Capture the cell that displays the provided text and extract its (x, y) central coordinate. 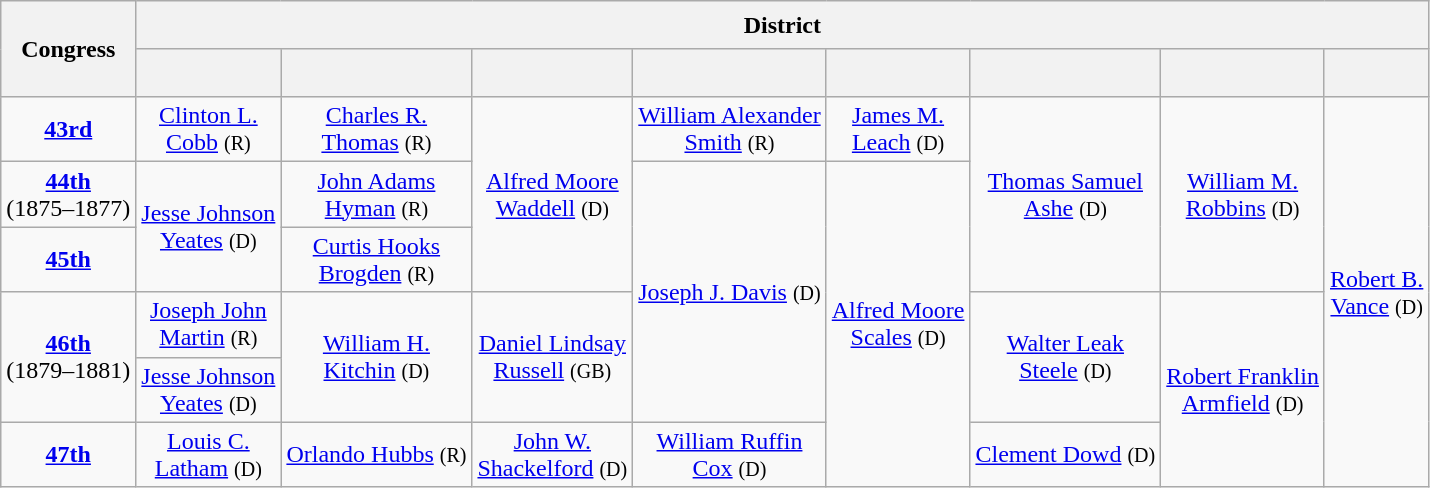
Robert B.Vance (D) (1376, 292)
John W.Shackelford (D) (552, 454)
46th(1879–1881) (68, 357)
Charles R.Thomas (R) (376, 130)
Joseph J. Davis (D) (730, 292)
Thomas SamuelAshe (D) (1066, 194)
Walter LeakSteele (D) (1066, 357)
Clinton L.Cobb (R) (208, 130)
Alfred MooreWaddell (D) (552, 194)
William AlexanderSmith (R) (730, 130)
Joseph JohnMartin (R) (208, 324)
Alfred MooreScales (D) (898, 324)
44th(1875–1877) (68, 194)
Orlando Hubbs (R) (376, 454)
47th (68, 454)
District (782, 25)
43rd (68, 130)
William M.Robbins (D) (1243, 194)
45th (68, 260)
William RuffinCox (D) (730, 454)
Robert FranklinArmfield (D) (1243, 390)
Congress (68, 49)
John AdamsHyman (R) (376, 194)
James M.Leach (D) (898, 130)
William H.Kitchin (D) (376, 357)
Curtis HooksBrogden (R) (376, 260)
Daniel LindsayRussell (GB) (552, 357)
Louis C.Latham (D) (208, 454)
Clement Dowd (D) (1066, 454)
